Capture the cell that displays the provided text and extract its (x, y) central coordinate. 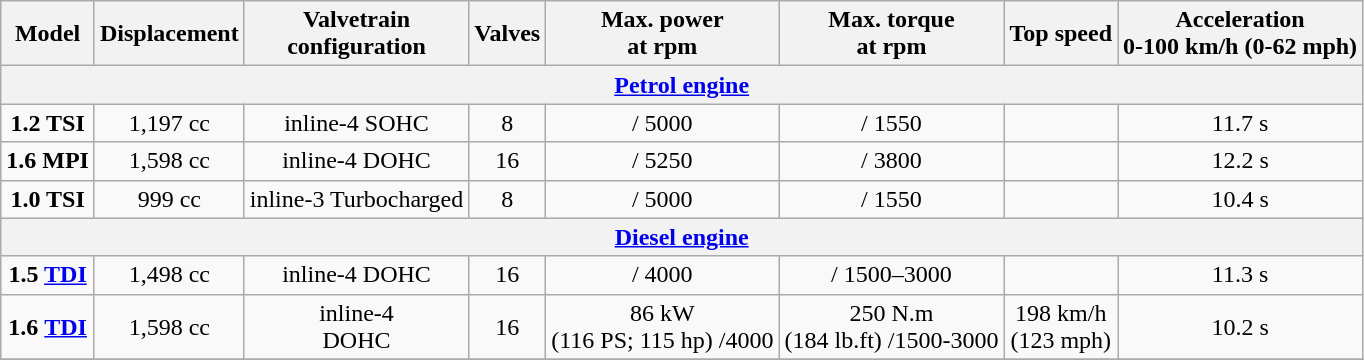
inline-3 Turbocharged (356, 199)
/ 4000 (662, 275)
12.2 s (1240, 161)
10.2 s (1240, 326)
Valvetrainconfiguration (356, 34)
Acceleration0-100 km/h (0-62 mph) (1240, 34)
999 cc (169, 199)
Max. torqueat rpm (892, 34)
198 km/h(123 mph) (1061, 326)
10.4 s (1240, 199)
250 N.m(184 lb.ft) /1500-3000 (892, 326)
Valves (508, 34)
1,498 cc (169, 275)
/ 5250 (662, 161)
11.3 s (1240, 275)
1.6 MPI (48, 161)
inline-4DOHC (356, 326)
Petrol engine (682, 85)
/ 1500–3000 (892, 275)
1.2 TSI (48, 123)
11.7 s (1240, 123)
1.6 TDI (48, 326)
1.5 TDI (48, 275)
Displacement (169, 34)
Top speed (1061, 34)
Max. powerat rpm (662, 34)
/ 3800 (892, 161)
Diesel engine (682, 237)
86 kW(116 PS; 115 hp) /4000 (662, 326)
1.0 TSI (48, 199)
Model (48, 34)
inline-4 SOHC (356, 123)
1,197 cc (169, 123)
